For the text-containing cell, return its midpoint in [X, Y] coordinate format. 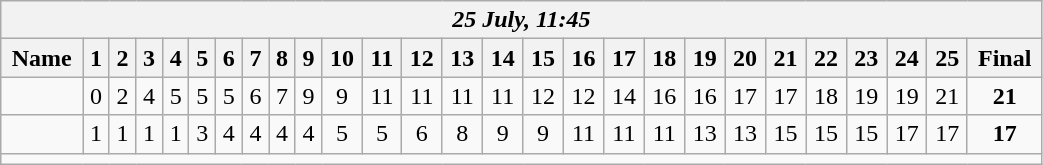
10 [342, 58]
20 [745, 58]
22 [826, 58]
23 [866, 58]
Name [42, 58]
25 [947, 58]
24 [907, 58]
25 July, 11:45 [522, 20]
0 [96, 96]
Final [1004, 58]
